Determine the (X, Y) coordinate at the center of the cell enclosing the given text.  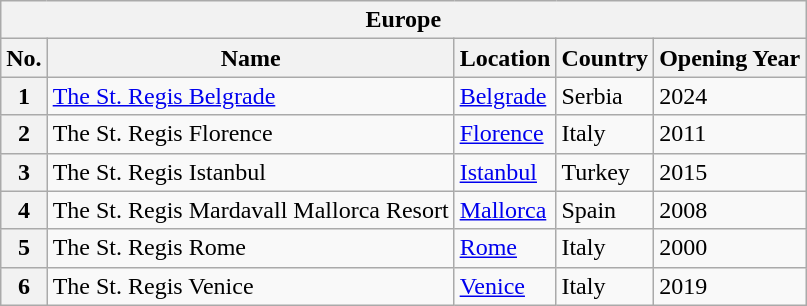
2024 (730, 96)
Belgrade (505, 96)
2 (24, 134)
Country (605, 58)
Name (250, 58)
Rome (505, 248)
Europe (404, 20)
The St. Regis Istanbul (250, 172)
The St. Regis Belgrade (250, 96)
The St. Regis Venice (250, 286)
2008 (730, 210)
2011 (730, 134)
5 (24, 248)
Florence (505, 134)
2000 (730, 248)
6 (24, 286)
Opening Year (730, 58)
Mallorca (505, 210)
No. (24, 58)
Location (505, 58)
The St. Regis Mardavall Mallorca Resort (250, 210)
2019 (730, 286)
Spain (605, 210)
2015 (730, 172)
1 (24, 96)
Venice (505, 286)
Serbia (605, 96)
The St. Regis Rome (250, 248)
3 (24, 172)
4 (24, 210)
Turkey (605, 172)
The St. Regis Florence (250, 134)
Istanbul (505, 172)
